Return the [X, Y] coordinate for the center point of the cell that contains the specified text.  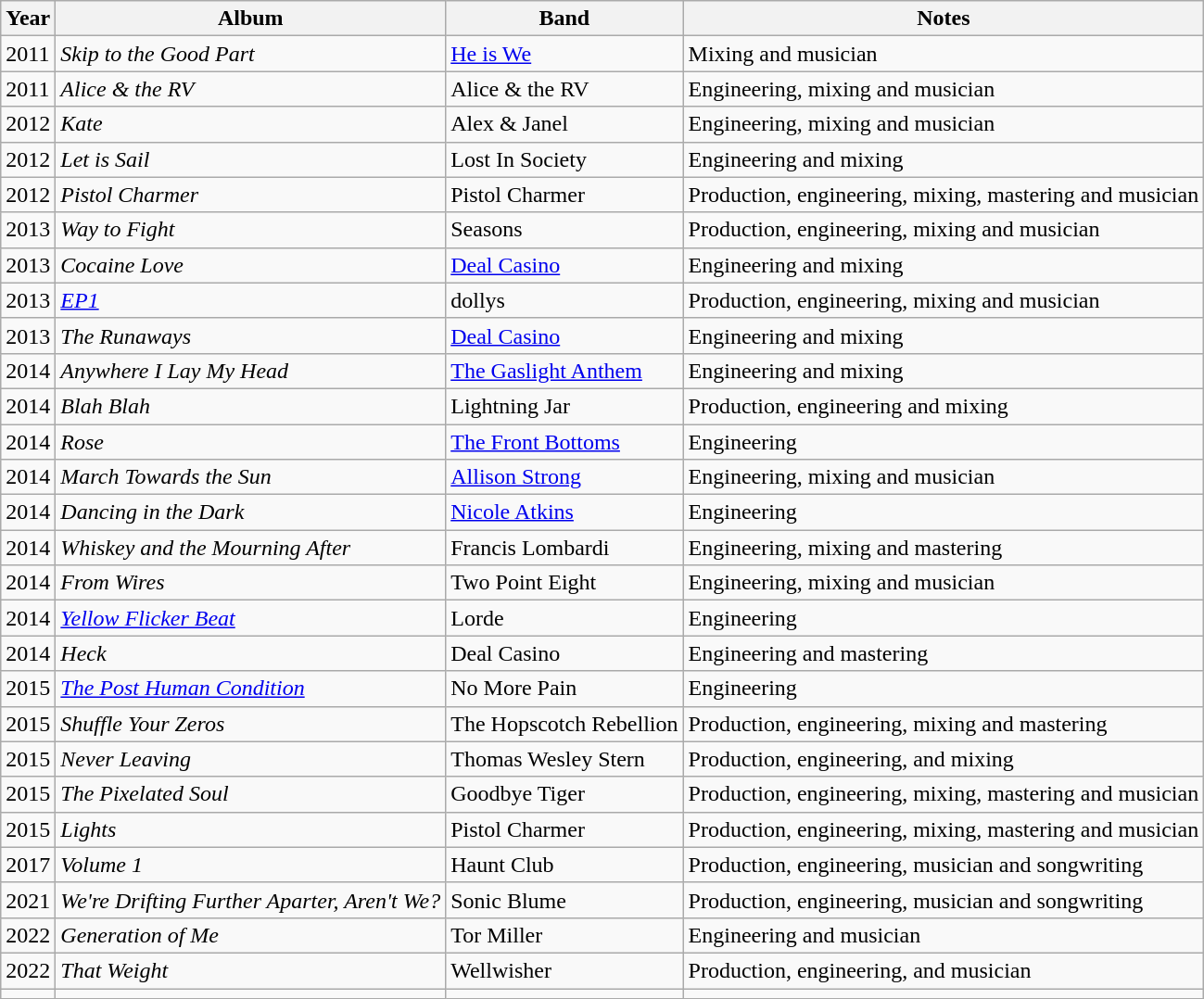
Let is Sail [250, 159]
Album [250, 19]
We're Drifting Further Aparter, Aren't We? [250, 900]
Lights [250, 829]
Nicole Atkins [564, 512]
Goodbye Tiger [564, 794]
Never Leaving [250, 759]
Lorde [564, 618]
Volume 1 [250, 865]
The Post Human Condition [250, 689]
No More Pain [564, 689]
Blah Blah [250, 406]
Mixing and musician [944, 54]
Engineering and musician [944, 935]
Sonic Blume [564, 900]
Production, engineering, and musician [944, 970]
Generation of Me [250, 935]
He is We [564, 54]
Tor Miller [564, 935]
2021 [28, 900]
Yellow Flicker Beat [250, 618]
Allison Strong [564, 477]
Seasons [564, 230]
Year [28, 19]
Notes [944, 19]
Alex & Janel [564, 124]
2017 [28, 865]
The Runaways [250, 335]
Rose [250, 442]
Francis Lombardi [564, 548]
Lost In Society [564, 159]
The Pixelated Soul [250, 794]
Heck [250, 653]
Thomas Wesley Stern [564, 759]
Wellwisher [564, 970]
From Wires [250, 583]
Cocaine Love [250, 265]
Production, engineering, mixing and mastering [944, 724]
The Front Bottoms [564, 442]
EP1 [250, 300]
Anywhere I Lay My Head [250, 371]
Two Point Eight [564, 583]
Production, engineering, and mixing [944, 759]
Haunt Club [564, 865]
dollys [564, 300]
Shuffle Your Zeros [250, 724]
Way to Fight [250, 230]
Engineering and mastering [944, 653]
Engineering, mixing and mastering [944, 548]
The Hopscotch Rebellion [564, 724]
Dancing in the Dark [250, 512]
Band [564, 19]
March Towards the Sun [250, 477]
Kate [250, 124]
Lightning Jar [564, 406]
Skip to the Good Part [250, 54]
The Gaslight Anthem [564, 371]
That Weight [250, 970]
Whiskey and the Mourning After [250, 548]
Production, engineering and mixing [944, 406]
